Pinpoint the cell where the given text exists, returning its [X, Y] midpoint coordinate. 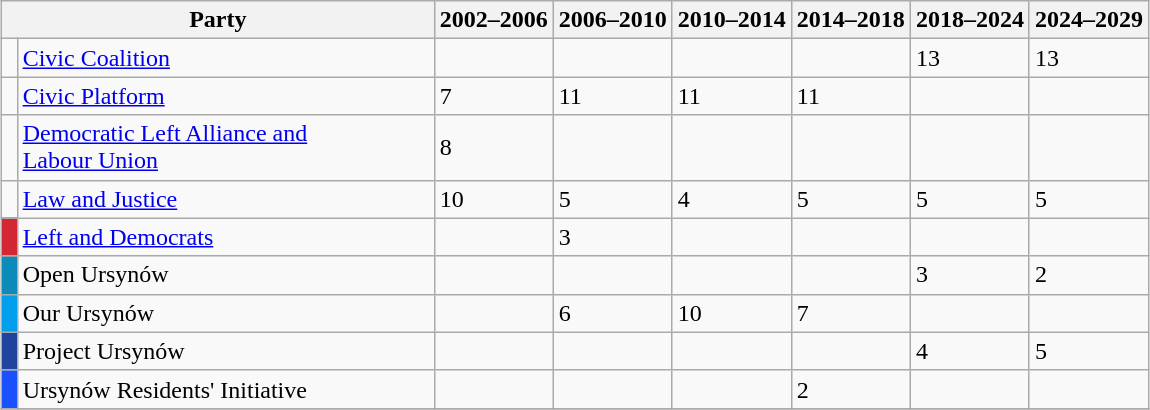
2006–2010 [612, 20]
Civic Coalition [226, 58]
Party [218, 20]
2024–2029 [1088, 20]
2010–2014 [732, 20]
Open Ursynów [226, 275]
2018–2024 [970, 20]
Ursynów Residents' Initiative [226, 389]
Civic Platform [226, 96]
Left and Democrats [226, 237]
Democratic Left Alliance andLabour Union [226, 148]
2002–2006 [494, 20]
8 [494, 148]
6 [612, 313]
Project Ursynów [226, 351]
Our Ursynów [226, 313]
2014–2018 [850, 20]
Law and Justice [226, 199]
